Capture the cell that displays the provided text and extract its [x, y] central coordinate. 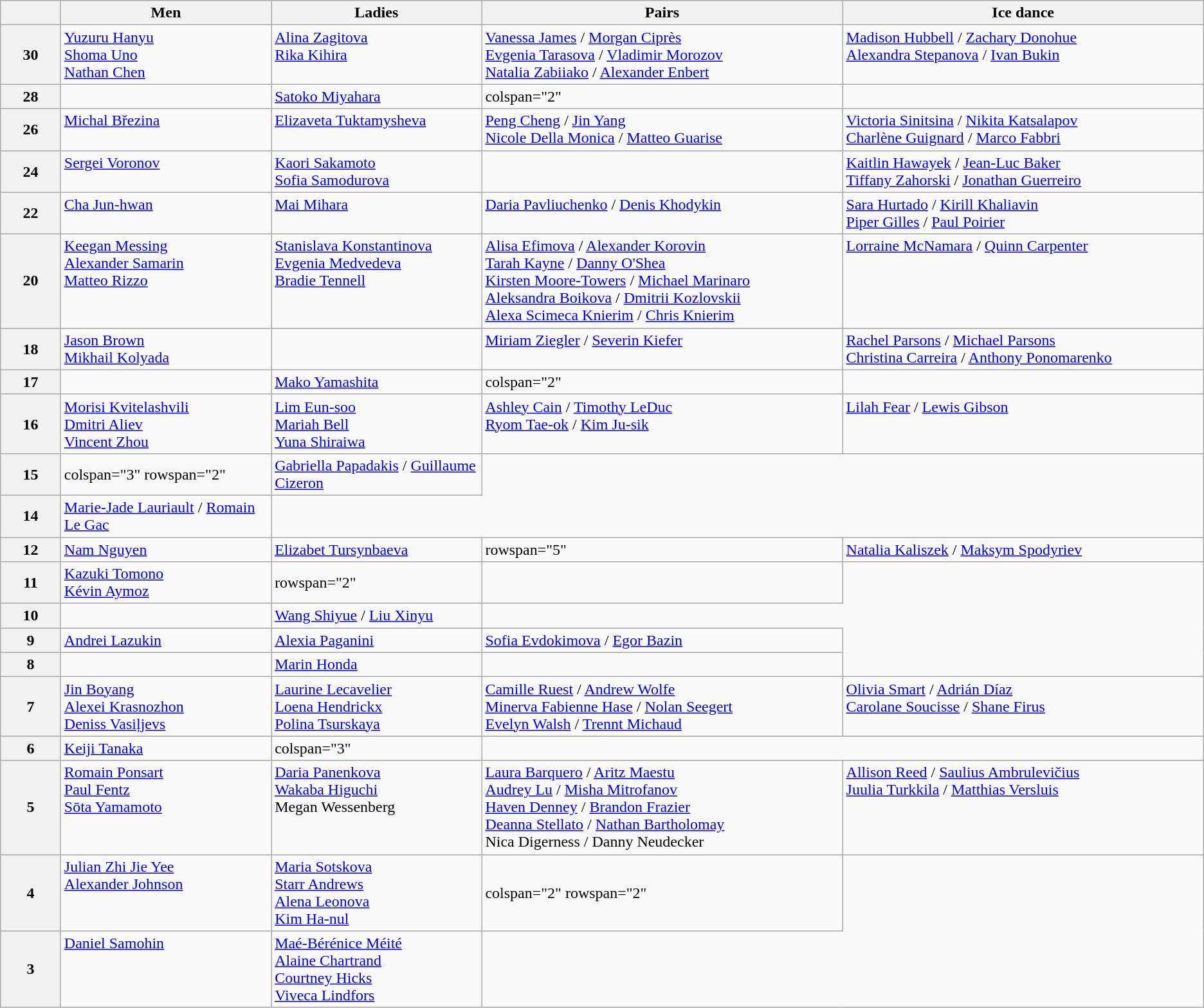
Allison Reed / Saulius Ambrulevičius Juulia Turkkila / Matthias Versluis [1023, 807]
Mako Yamashita [377, 382]
Ashley Cain / Timothy LeDuc Ryom Tae-ok / Kim Ju-sik [662, 424]
Stanislava Konstantinova Evgenia Medvedeva Bradie Tennell [377, 281]
Vanessa James / Morgan Ciprès Evgenia Tarasova / Vladimir Morozov Natalia Zabiiako / Alexander Enbert [662, 55]
Morisi Kvitelashvili Dmitri Aliev Vincent Zhou [166, 424]
Cha Jun-hwan [166, 213]
Wang Shiyue / Liu Xinyu [377, 616]
Victoria Sinitsina / Nikita Katsalapov Charlène Guignard / Marco Fabbri [1023, 130]
Pairs [662, 13]
Marie-Jade Lauriault / Romain Le Gac [166, 516]
Sara Hurtado / Kirill Khaliavin Piper Gilles / Paul Poirier [1023, 213]
Mai Mihara [377, 213]
Kazuki Tomono Kévin Aymoz [166, 582]
Lim Eun-soo Mariah Bell Yuna Shiraiwa [377, 424]
Julian Zhi Jie Yee Alexander Johnson [166, 892]
Nam Nguyen [166, 550]
Men [166, 13]
Olivia Smart / Adrián Díaz Carolane Soucisse / Shane Firus [1023, 706]
28 [31, 96]
colspan="3" [377, 748]
20 [31, 281]
Alina Zagitova Rika Kihira [377, 55]
Michal Březina [166, 130]
Lilah Fear / Lewis Gibson [1023, 424]
Daria Pavliuchenko / Denis Khodykin [662, 213]
7 [31, 706]
Elizabet Tursynbaeva [377, 550]
Romain Ponsart Paul Fentz Sōta Yamamoto [166, 807]
5 [31, 807]
11 [31, 582]
Laurine Lecavelier Loena Hendrickx Polina Tsurskaya [377, 706]
6 [31, 748]
Jason Brown Mikhail Kolyada [166, 348]
Keegan Messing Alexander Samarin Matteo Rizzo [166, 281]
14 [31, 516]
26 [31, 130]
Alexia Paganini [377, 640]
rowspan="5" [662, 550]
Keiji Tanaka [166, 748]
17 [31, 382]
Sergei Voronov [166, 171]
Satoko Miyahara [377, 96]
Madison Hubbell / Zachary Donohue Alexandra Stepanova / Ivan Bukin [1023, 55]
Elizaveta Tuktamysheva [377, 130]
Maé-Bérénice Méité Alaine Chartrand Courtney Hicks Viveca Lindfors [377, 969]
Miriam Ziegler / Severin Kiefer [662, 348]
Natalia Kaliszek / Maksym Spodyriev [1023, 550]
8 [31, 665]
Maria Sotskova Starr Andrews Alena Leonova Kim Ha-nul [377, 892]
18 [31, 348]
30 [31, 55]
Lorraine McNamara / Quinn Carpenter [1023, 281]
Sofia Evdokimova / Egor Bazin [662, 640]
Kaori Sakamoto Sofia Samodurova [377, 171]
15 [31, 474]
24 [31, 171]
Ladies [377, 13]
Gabriella Papadakis / Guillaume Cizeron [377, 474]
colspan="3" rowspan="2" [166, 474]
9 [31, 640]
Daniel Samohin [166, 969]
4 [31, 892]
Peng Cheng / Jin Yang Nicole Della Monica / Matteo Guarise [662, 130]
16 [31, 424]
10 [31, 616]
Rachel Parsons / Michael Parsons Christina Carreira / Anthony Ponomarenko [1023, 348]
Marin Honda [377, 665]
22 [31, 213]
Kaitlin Hawayek / Jean-Luc Baker Tiffany Zahorski / Jonathan Guerreiro [1023, 171]
Jin Boyang Alexei Krasnozhon Deniss Vasiļjevs [166, 706]
Ice dance [1023, 13]
rowspan="2" [377, 582]
Andrei Lazukin [166, 640]
3 [31, 969]
Camille Ruest / Andrew Wolfe Minerva Fabienne Hase / Nolan Seegert Evelyn Walsh / Trennt Michaud [662, 706]
Yuzuru Hanyu Shoma Uno Nathan Chen [166, 55]
12 [31, 550]
Daria Panenkova Wakaba Higuchi Megan Wessenberg [377, 807]
colspan="2" rowspan="2" [662, 892]
